Detect which cell encompasses the target text, then output its (X, Y) center coordinate. 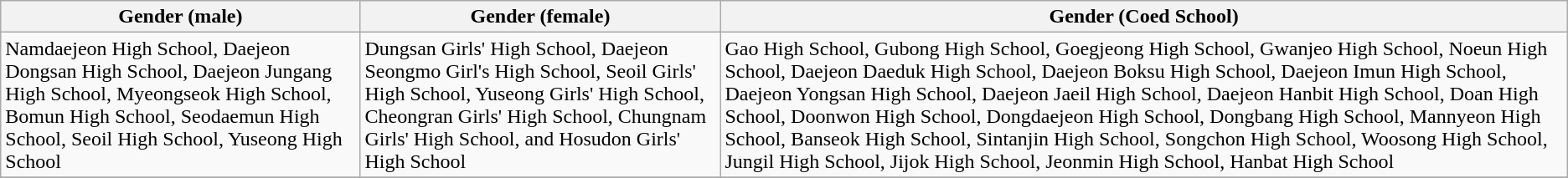
Gender (female) (540, 17)
Gender (male) (181, 17)
Gender (Coed School) (1144, 17)
